Capture the cell that displays the provided text and extract its [X, Y] central coordinate. 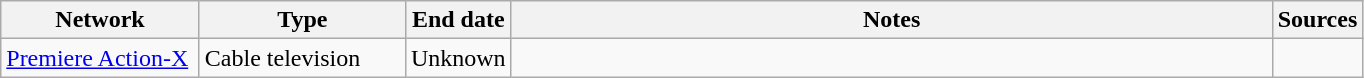
Cable television [302, 58]
Unknown [458, 58]
Sources [1318, 20]
Premiere Action-X [100, 58]
End date [458, 20]
Type [302, 20]
Notes [892, 20]
Network [100, 20]
